Identify which cell holds the provided text, then report its [x, y] central coordinate. 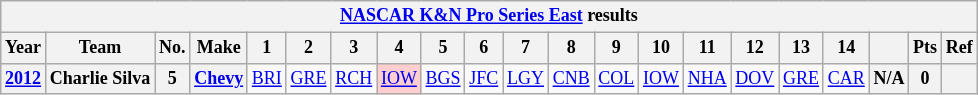
NASCAR K&N Pro Series East results [489, 16]
N/A [889, 78]
RCH [354, 78]
JFC [484, 78]
CNB [571, 78]
BGS [443, 78]
10 [662, 48]
Pts [926, 48]
Ref [959, 48]
Team [100, 48]
Charlie Silva [100, 78]
13 [802, 48]
14 [846, 48]
LGY [526, 78]
4 [400, 48]
Chevy [219, 78]
12 [755, 48]
DOV [755, 78]
BRI [266, 78]
CAR [846, 78]
11 [707, 48]
2012 [24, 78]
NHA [707, 78]
9 [616, 48]
1 [266, 48]
6 [484, 48]
8 [571, 48]
3 [354, 48]
COL [616, 78]
Make [219, 48]
No. [172, 48]
Year [24, 48]
0 [926, 78]
2 [308, 48]
7 [526, 48]
